Scan for the cell matching the given text and deliver its (x, y) coordinate at center. 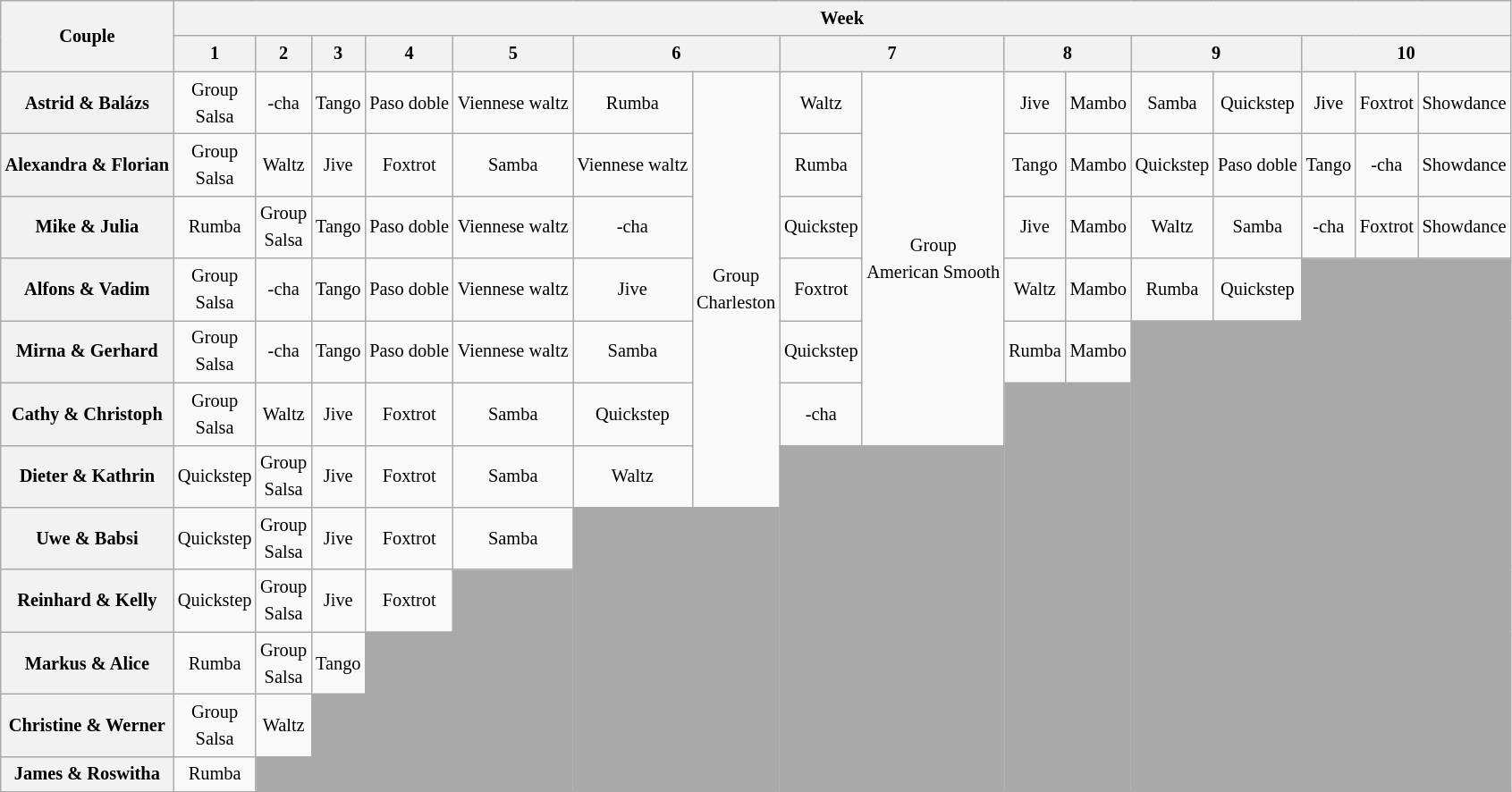
Cathy & Christoph (88, 414)
Christine & Werner (88, 725)
GroupCharleston (736, 290)
Reinhard & Kelly (88, 601)
9 (1216, 54)
Markus & Alice (88, 663)
Mirna & Gerhard (88, 351)
Couple (88, 36)
7 (892, 54)
8 (1068, 54)
Dieter & Kathrin (88, 476)
1 (215, 54)
3 (338, 54)
Alfons & Vadim (88, 290)
6 (677, 54)
Week (842, 18)
Alexandra & Florian (88, 164)
James & Roswitha (88, 774)
4 (410, 54)
10 (1406, 54)
Astrid & Balázs (88, 103)
GroupAmerican Smooth (933, 258)
5 (513, 54)
Mike & Julia (88, 227)
Uwe & Babsi (88, 538)
2 (283, 54)
